Locate the cell with the specified text and output its (X, Y) center coordinate. 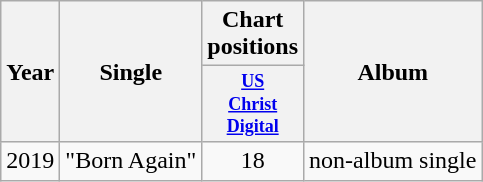
Single (131, 72)
18 (253, 161)
"Born Again" (131, 161)
Chart positions (253, 34)
non-album single (393, 161)
2019 (30, 161)
USChristDigital (253, 104)
Year (30, 72)
Album (393, 72)
